For the text-containing cell, return its midpoint in [X, Y] coordinate format. 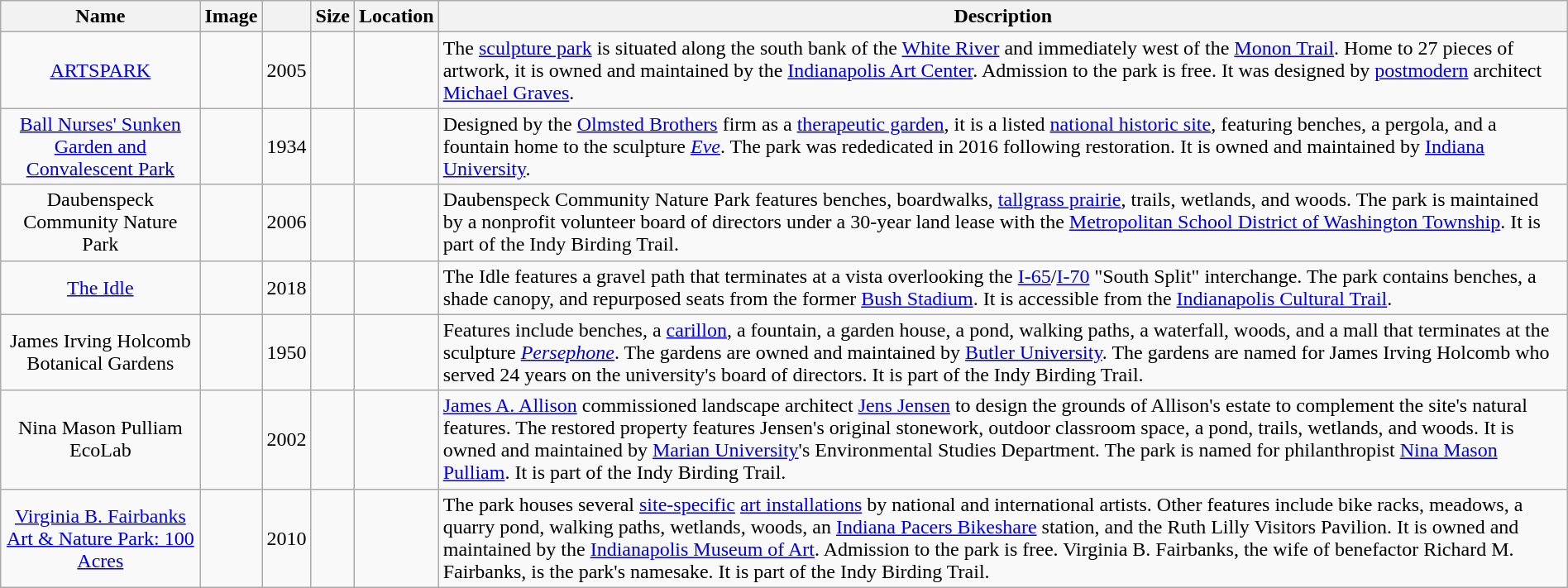
Daubenspeck Community Nature Park [101, 222]
Image [232, 17]
Name [101, 17]
Location [396, 17]
Ball Nurses' Sunken Garden and Convalescent Park [101, 146]
2006 [286, 222]
2018 [286, 288]
2002 [286, 440]
1934 [286, 146]
The Idle [101, 288]
2010 [286, 538]
Nina Mason Pulliam EcoLab [101, 440]
Description [1002, 17]
2005 [286, 70]
Virginia B. Fairbanks Art & Nature Park: 100 Acres [101, 538]
Size [332, 17]
1950 [286, 352]
ARTSPARK [101, 70]
James Irving Holcomb Botanical Gardens [101, 352]
